Pinpoint the cell where the given text exists, returning its (x, y) midpoint coordinate. 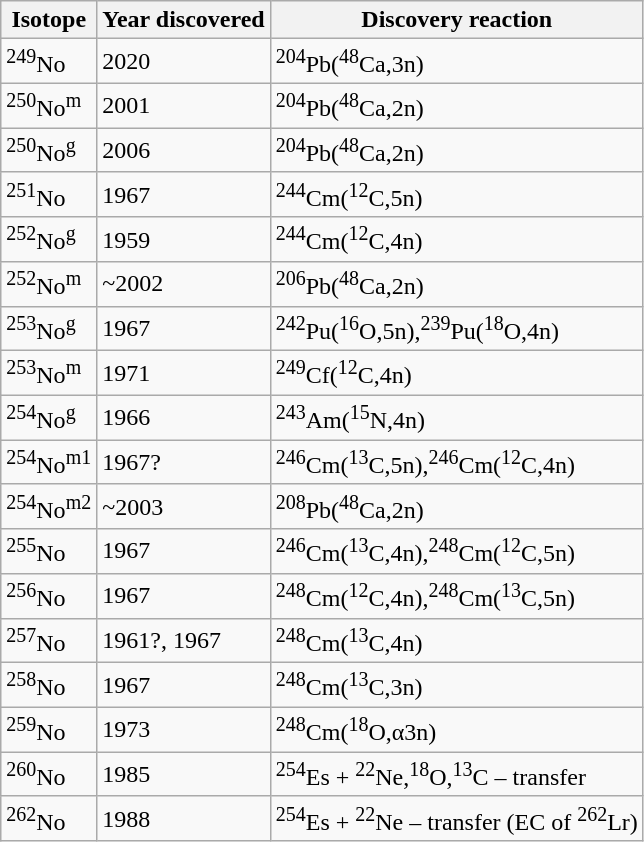
253Nog (49, 328)
248Cm(18O,α3n) (456, 730)
206Pb(48Ca,2n) (456, 284)
2020 (184, 62)
259No (49, 730)
~2003 (184, 506)
242Pu(16O,5n),239Pu(18O,4n) (456, 328)
2001 (184, 106)
249Cf(12C,4n) (456, 374)
254Es + 22Ne,18O,13C – transfer (456, 774)
Discovery reaction (456, 20)
249No (49, 62)
Year discovered (184, 20)
262No (49, 818)
254Nom1 (49, 462)
Isotope (49, 20)
250Nom (49, 106)
1985 (184, 774)
246Cm(13C,5n),246Cm(12C,4n) (456, 462)
1973 (184, 730)
244Cm(12C,4n) (456, 240)
253Nom (49, 374)
204Pb(48Ca,3n) (456, 62)
258No (49, 686)
252Nog (49, 240)
1967? (184, 462)
2006 (184, 150)
243Am(15N,4n) (456, 418)
208Pb(48Ca,2n) (456, 506)
1971 (184, 374)
254Nog (49, 418)
~2002 (184, 284)
260No (49, 774)
254Es + 22Ne – transfer (EC of 262Lr) (456, 818)
1961?, 1967 (184, 640)
1966 (184, 418)
254Nom2 (49, 506)
257No (49, 640)
246Cm(13C,4n),248Cm(12C,5n) (456, 552)
251No (49, 194)
248Cm(13C,3n) (456, 686)
1959 (184, 240)
244Cm(12C,5n) (456, 194)
252Nom (49, 284)
1988 (184, 818)
256No (49, 596)
250Nog (49, 150)
248Cm(13C,4n) (456, 640)
248Cm(12C,4n),248Cm(13C,5n) (456, 596)
255No (49, 552)
